Return the [X, Y] coordinate for the center point of the cell that contains the specified text.  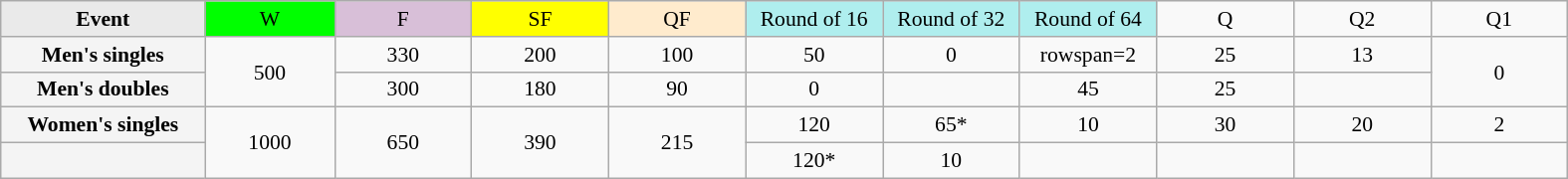
QF [677, 19]
30 [1226, 125]
Round of 32 [951, 19]
180 [541, 89]
Women's singles [104, 125]
200 [541, 55]
13 [1362, 55]
Q [1226, 19]
Men's doubles [104, 89]
500 [270, 72]
390 [541, 143]
Round of 64 [1088, 19]
2 [1499, 125]
650 [403, 143]
rowspan=2 [1088, 55]
100 [677, 55]
45 [1088, 89]
Men's singles [104, 55]
1000 [270, 143]
330 [403, 55]
90 [677, 89]
50 [814, 55]
F [403, 19]
Round of 16 [814, 19]
Event [104, 19]
215 [677, 143]
20 [1362, 125]
65* [951, 125]
Q1 [1499, 19]
Q2 [1362, 19]
120 [814, 125]
300 [403, 89]
SF [541, 19]
120* [814, 161]
W [270, 19]
